From the cell containing the given text, extract its center point as (X, Y) coordinate. 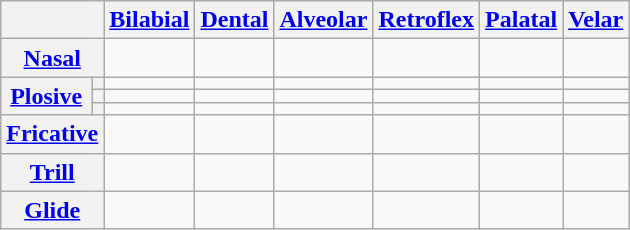
Plosive (46, 96)
Fricative (52, 134)
Trill (52, 172)
Glide (52, 210)
Bilabial (150, 20)
Dental (234, 20)
Velar (596, 20)
Alveolar (324, 20)
Retroflex (426, 20)
Palatal (522, 20)
Nasal (52, 58)
